Locate the cell with the specified text and output its [X, Y] center coordinate. 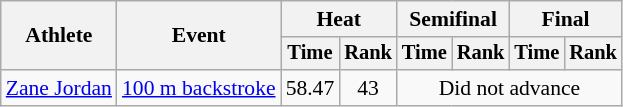
Did not advance [510, 88]
Event [199, 36]
Semifinal [453, 19]
Heat [339, 19]
Final [565, 19]
43 [368, 88]
Athlete [59, 36]
100 m backstroke [199, 88]
58.47 [310, 88]
Zane Jordan [59, 88]
